Capture the cell that displays the provided text and extract its [X, Y] central coordinate. 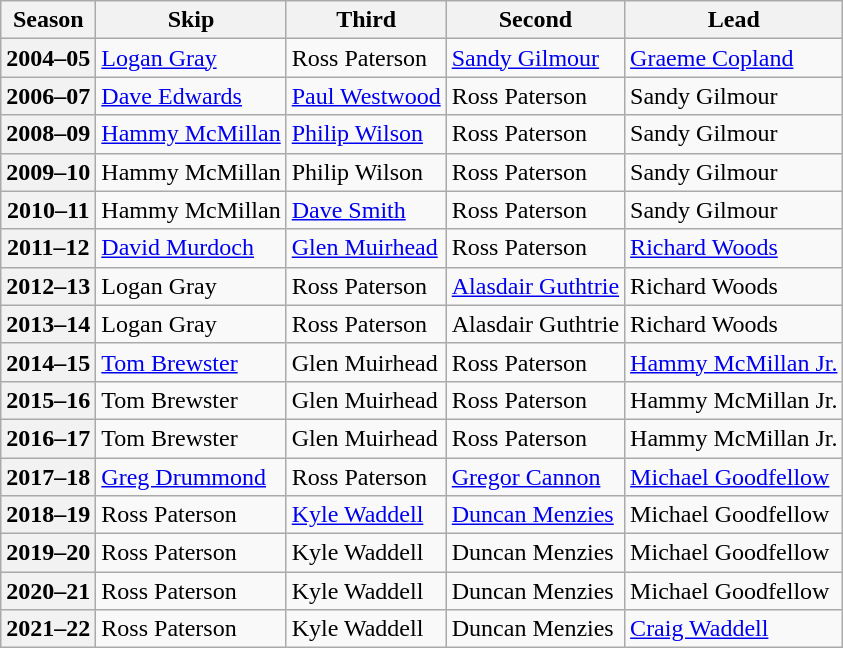
2009–10 [48, 172]
2004–05 [48, 58]
Season [48, 20]
2006–07 [48, 96]
2015–16 [48, 400]
Graeme Copland [734, 58]
Dave Edwards [191, 96]
Lead [734, 20]
2011–12 [48, 248]
2012–13 [48, 286]
2018–19 [48, 515]
Skip [191, 20]
Second [535, 20]
Third [366, 20]
Paul Westwood [366, 96]
2014–15 [48, 362]
2019–20 [48, 553]
2013–14 [48, 324]
2008–09 [48, 134]
2021–22 [48, 629]
Craig Waddell [734, 629]
Greg Drummond [191, 477]
2017–18 [48, 477]
2020–21 [48, 591]
2016–17 [48, 438]
Gregor Cannon [535, 477]
David Murdoch [191, 248]
Dave Smith [366, 210]
2010–11 [48, 210]
